Return the (X, Y) coordinate for the center point of the cell that contains the specified text.  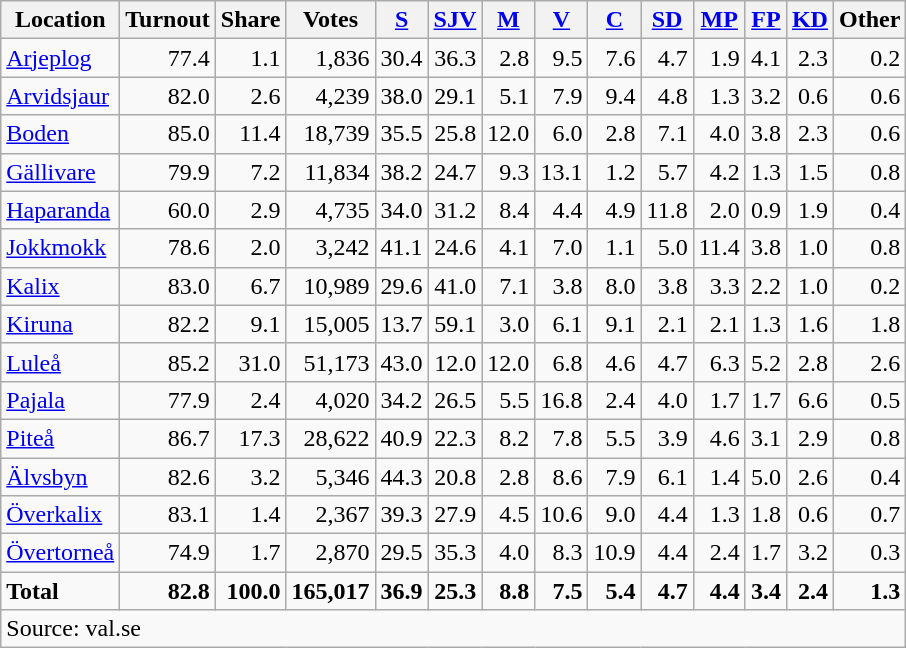
6.6 (810, 400)
1.6 (810, 324)
74.9 (168, 553)
8.3 (562, 553)
6.0 (562, 134)
3.0 (508, 324)
10,989 (330, 286)
31.0 (250, 362)
35.5 (402, 134)
34.0 (402, 210)
Överkalix (60, 515)
3.1 (766, 438)
3.9 (667, 438)
7.5 (562, 591)
11,834 (330, 172)
6.3 (719, 362)
60.0 (168, 210)
28,622 (330, 438)
0.9 (766, 210)
100.0 (250, 591)
10.6 (562, 515)
51,173 (330, 362)
16.8 (562, 400)
1.5 (810, 172)
Haparanda (60, 210)
9.4 (614, 96)
4,020 (330, 400)
6.7 (250, 286)
7.2 (250, 172)
Turnout (168, 20)
Boden (60, 134)
3.3 (719, 286)
0.3 (869, 553)
77.9 (168, 400)
Gällivare (60, 172)
34.2 (402, 400)
11.8 (667, 210)
5.1 (508, 96)
30.4 (402, 58)
FP (766, 20)
Other (869, 20)
7.8 (562, 438)
17.3 (250, 438)
39.3 (402, 515)
24.7 (455, 172)
4.2 (719, 172)
18,739 (330, 134)
8.0 (614, 286)
Total (60, 591)
41.1 (402, 248)
27.9 (455, 515)
4,239 (330, 96)
15,005 (330, 324)
82.2 (168, 324)
C (614, 20)
25.3 (455, 591)
Jokkmokk (60, 248)
7.0 (562, 248)
86.7 (168, 438)
2,367 (330, 515)
40.9 (402, 438)
8.6 (562, 477)
Luleå (60, 362)
77.4 (168, 58)
Övertorneå (60, 553)
20.8 (455, 477)
9.0 (614, 515)
9.5 (562, 58)
Share (250, 20)
MP (719, 20)
4,735 (330, 210)
Source: val.se (454, 629)
41.0 (455, 286)
4.5 (508, 515)
13.7 (402, 324)
165,017 (330, 591)
5.7 (667, 172)
Arvidsjaur (60, 96)
2,870 (330, 553)
3.4 (766, 591)
0.7 (869, 515)
6.8 (562, 362)
1.2 (614, 172)
9.3 (508, 172)
8.4 (508, 210)
4.8 (667, 96)
8.2 (508, 438)
3,242 (330, 248)
S (402, 20)
29.6 (402, 286)
4.9 (614, 210)
Älvsbyn (60, 477)
44.3 (402, 477)
78.6 (168, 248)
Piteå (60, 438)
8.8 (508, 591)
29.5 (402, 553)
M (508, 20)
24.6 (455, 248)
2.2 (766, 286)
13.1 (562, 172)
36.3 (455, 58)
83.0 (168, 286)
0.5 (869, 400)
V (562, 20)
7.6 (614, 58)
Kiruna (60, 324)
Location (60, 20)
Kalix (60, 286)
38.0 (402, 96)
Arjeplog (60, 58)
22.3 (455, 438)
25.8 (455, 134)
5,346 (330, 477)
5.2 (766, 362)
36.9 (402, 591)
85.0 (168, 134)
SJV (455, 20)
43.0 (402, 362)
59.1 (455, 324)
79.9 (168, 172)
26.5 (455, 400)
10.9 (614, 553)
SD (667, 20)
38.2 (402, 172)
85.2 (168, 362)
1,836 (330, 58)
5.4 (614, 591)
31.2 (455, 210)
82.8 (168, 591)
29.1 (455, 96)
83.1 (168, 515)
KD (810, 20)
82.0 (168, 96)
35.3 (455, 553)
Votes (330, 20)
82.6 (168, 477)
Pajala (60, 400)
